For the text-containing cell, return its midpoint in (X, Y) coordinate format. 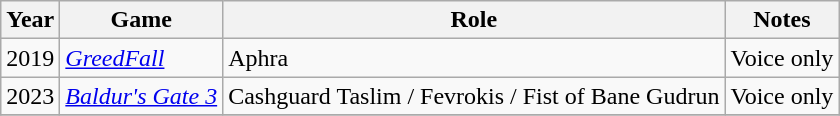
Notes (782, 20)
Year (30, 20)
2019 (30, 58)
Cashguard Taslim / Fevrokis / Fist of Bane Gudrun (474, 96)
2023 (30, 96)
GreedFall (142, 58)
Baldur's Gate 3 (142, 96)
Aphra (474, 58)
Game (142, 20)
Role (474, 20)
